Extract the (x, y) coordinate from the center of the cell holding the provided text.  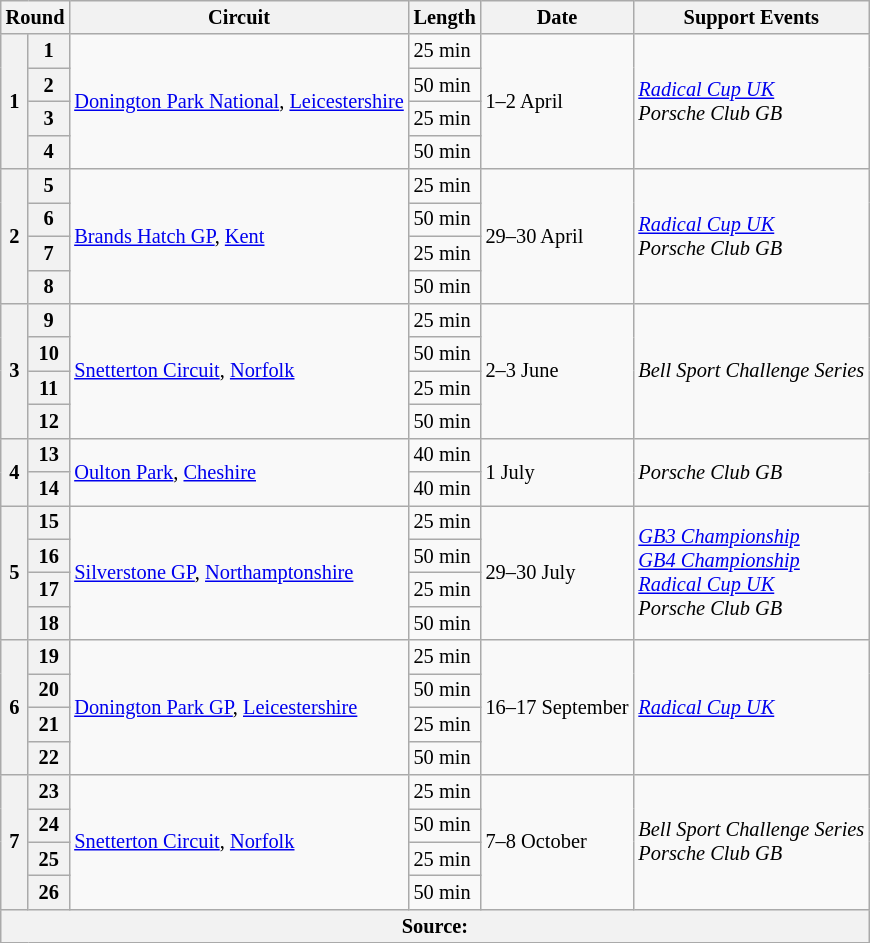
1–2 April (558, 102)
8 (48, 287)
22 (48, 758)
9 (48, 320)
Bell Sport Challenge SeriesPorsche Club GB (751, 842)
23 (48, 791)
Silverstone GP, Northamptonshire (238, 572)
Brands Hatch GP, Kent (238, 236)
24 (48, 825)
19 (48, 657)
18 (48, 623)
17 (48, 589)
Length (445, 17)
29–30 April (558, 236)
Porsche Club GB (751, 472)
14 (48, 489)
Donington Park National, Leicestershire (238, 102)
16–17 September (558, 708)
Round (36, 17)
Source: (435, 926)
11 (48, 388)
2–3 June (558, 370)
26 (48, 892)
21 (48, 724)
7–8 October (558, 842)
10 (48, 354)
1 July (558, 472)
12 (48, 421)
Radical Cup UK (751, 708)
Donington Park GP, Leicestershire (238, 708)
Circuit (238, 17)
20 (48, 690)
29–30 July (558, 572)
GB3 ChampionshipGB4 ChampionshipRadical Cup UKPorsche Club GB (751, 572)
Bell Sport Challenge Series (751, 370)
15 (48, 522)
13 (48, 455)
Support Events (751, 17)
Oulton Park, Cheshire (238, 472)
Date (558, 17)
25 (48, 859)
16 (48, 556)
